Identify which cell holds the provided text, then report its [x, y] central coordinate. 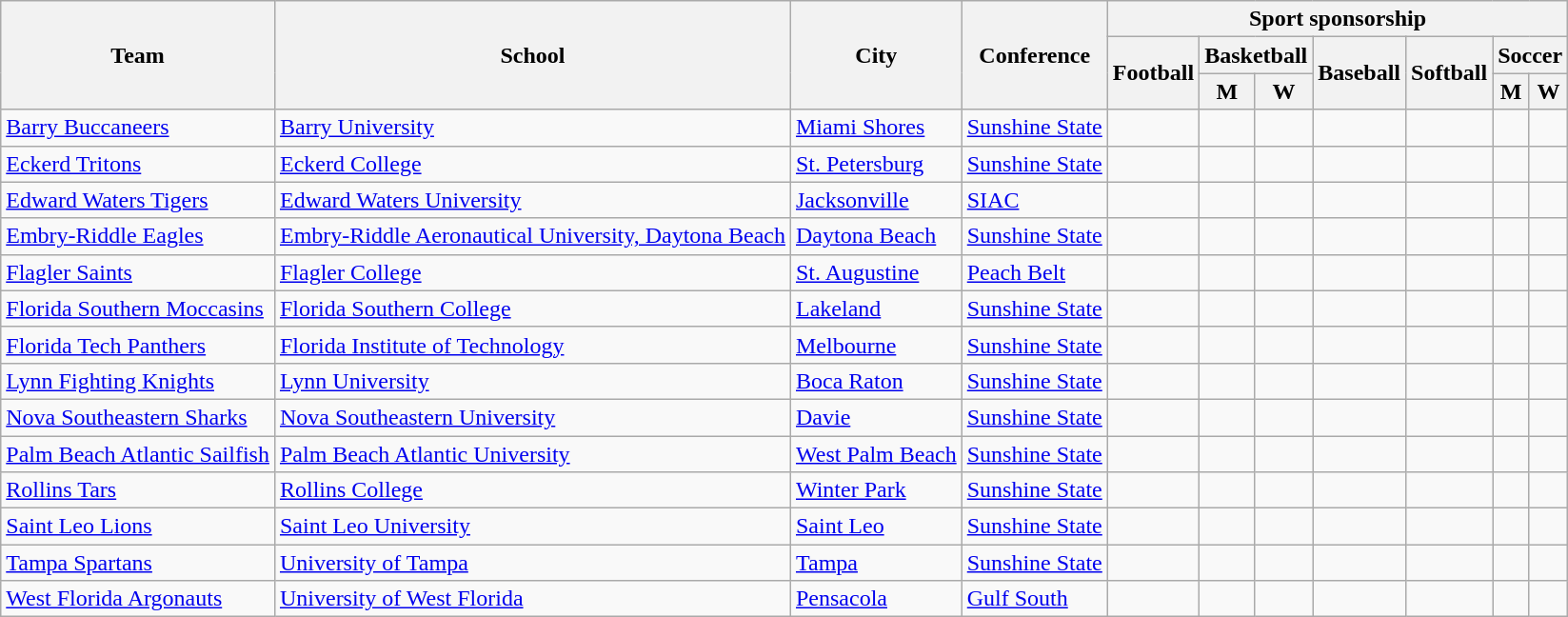
Daytona Beach [876, 236]
Embry-Riddle Eagles [138, 236]
University of Tampa [532, 563]
Barry University [532, 128]
Barry Buccaneers [138, 128]
Winter Park [876, 490]
Nova Southeastern University [532, 417]
Florida Institute of Technology [532, 345]
Pensacola [876, 599]
Melbourne [876, 345]
West Florida Argonauts [138, 599]
Lynn University [532, 381]
Davie [876, 417]
Florida Tech Panthers [138, 345]
Edward Waters Tigers [138, 200]
University of West Florida [532, 599]
Tampa [876, 563]
SIAC [1034, 200]
Florida Southern College [532, 308]
Team [138, 55]
Palm Beach Atlantic University [532, 454]
Rollins College [532, 490]
St. Petersburg [876, 164]
Lynn Fighting Knights [138, 381]
Jacksonville [876, 200]
Eckerd Tritons [138, 164]
Embry-Riddle Aeronautical University, Daytona Beach [532, 236]
Miami Shores [876, 128]
Florida Southern Moccasins [138, 308]
City [876, 55]
Sport sponsorship [1337, 19]
Edward Waters University [532, 200]
Palm Beach Atlantic Sailfish [138, 454]
Rollins Tars [138, 490]
Conference [1034, 55]
School [532, 55]
Boca Raton [876, 381]
Saint Leo Lions [138, 527]
Basketball [1257, 55]
Saint Leo University [532, 527]
Soccer [1531, 55]
Flagler Saints [138, 272]
Saint Leo [876, 527]
Peach Belt [1034, 272]
Lakeland [876, 308]
West Palm Beach [876, 454]
Softball [1449, 73]
Tampa Spartans [138, 563]
Football [1153, 73]
Flagler College [532, 272]
St. Augustine [876, 272]
Eckerd College [532, 164]
Gulf South [1034, 599]
Baseball [1360, 73]
Nova Southeastern Sharks [138, 417]
